Determine the [x, y] coordinate at the center of the cell enclosing the given text.  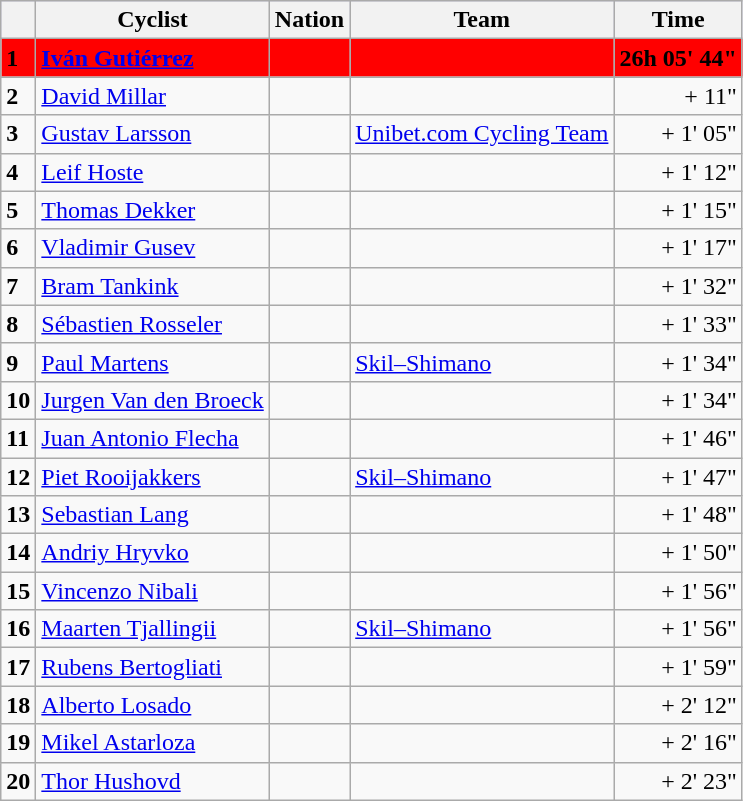
+ 1' 17" [678, 248]
Bram Tankink [152, 286]
1 [18, 58]
+ 1' 05" [678, 134]
6 [18, 248]
11 [18, 438]
Vincenzo Nibali [152, 591]
7 [18, 286]
26h 05' 44" [678, 58]
+ 1' 12" [678, 172]
Maarten Tjallingii [152, 629]
Team [482, 20]
Iván Gutiérrez [152, 58]
Juan Antonio Flecha [152, 438]
+ 1' 32" [678, 286]
+ 2' 16" [678, 743]
18 [18, 705]
Time [678, 20]
Alberto Losado [152, 705]
+ 1' 46" [678, 438]
+ 1' 59" [678, 667]
12 [18, 477]
Piet Rooijakkers [152, 477]
8 [18, 324]
David Millar [152, 96]
13 [18, 515]
+ 1' 33" [678, 324]
Sebastian Lang [152, 515]
+ 1' 48" [678, 515]
Unibet.com Cycling Team [482, 134]
+ 1' 15" [678, 210]
10 [18, 400]
15 [18, 591]
Cyclist [152, 20]
17 [18, 667]
14 [18, 553]
Vladimir Gusev [152, 248]
Sébastien Rosseler [152, 324]
+ 1' 50" [678, 553]
Gustav Larsson [152, 134]
Thor Hushovd [152, 781]
Mikel Astarloza [152, 743]
Thomas Dekker [152, 210]
19 [18, 743]
16 [18, 629]
Leif Hoste [152, 172]
+ 11" [678, 96]
+ 2' 23" [678, 781]
Jurgen Van den Broeck [152, 400]
5 [18, 210]
4 [18, 172]
+ 1' 47" [678, 477]
Andriy Hryvko [152, 553]
2 [18, 96]
3 [18, 134]
Nation [309, 20]
Paul Martens [152, 362]
9 [18, 362]
+ 2' 12" [678, 705]
Rubens Bertogliati [152, 667]
20 [18, 781]
